Detect which cell encompasses the target text, then output its [x, y] center coordinate. 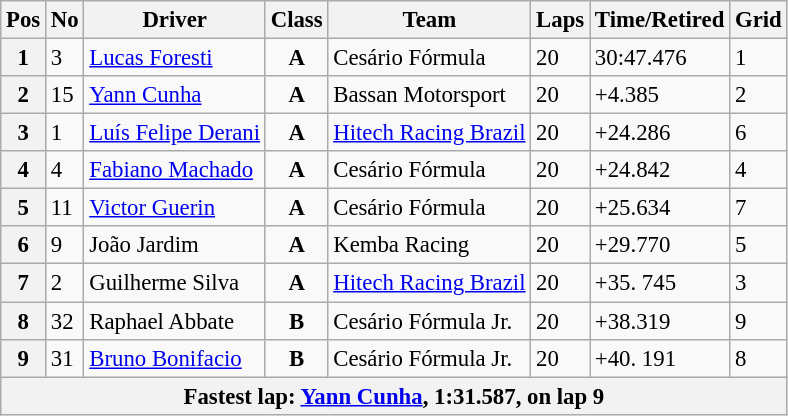
+35. 745 [660, 283]
No [65, 20]
Yann Cunha [174, 95]
Time/Retired [660, 20]
Fastest lap: Yann Cunha, 1:31.587, on lap 9 [394, 396]
João Jardim [174, 245]
Pos [24, 20]
Bruno Bonifacio [174, 358]
Bassan Motorsport [430, 95]
11 [65, 208]
+29.770 [660, 245]
+38.319 [660, 321]
32 [65, 321]
Luís Felipe Derani [174, 133]
Lucas Foresti [174, 58]
Class [296, 20]
Grid [758, 20]
30:47.476 [660, 58]
+25.634 [660, 208]
Fabiano Machado [174, 170]
Kemba Racing [430, 245]
+40. 191 [660, 358]
Driver [174, 20]
Laps [560, 20]
15 [65, 95]
Raphael Abbate [174, 321]
+4.385 [660, 95]
Team [430, 20]
31 [65, 358]
+24.842 [660, 170]
+24.286 [660, 133]
Victor Guerin [174, 208]
Guilherme Silva [174, 283]
